Return [X, Y] of the center of cell containing provided text 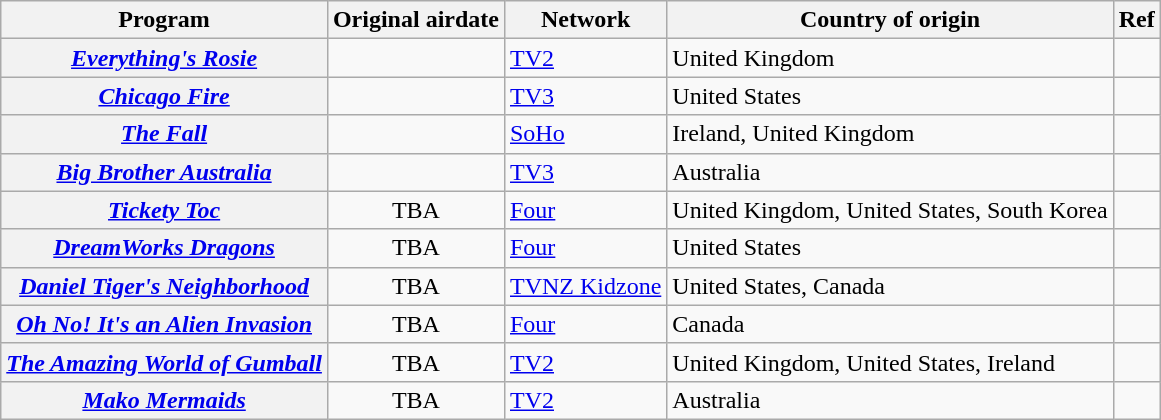
Mako Mermaids [164, 400]
The Amazing World of Gumball [164, 362]
Chicago Fire [164, 96]
United States, Canada [890, 286]
United Kingdom, United States, South Korea [890, 210]
Ireland, United Kingdom [890, 134]
Big Brother Australia [164, 172]
TVNZ Kidzone [585, 286]
Ref [1136, 20]
Tickety Toc [164, 210]
Original airdate [416, 20]
SoHo [585, 134]
Network [585, 20]
DreamWorks Dragons [164, 248]
Daniel Tiger's Neighborhood [164, 286]
Program [164, 20]
Everything's Rosie [164, 58]
Canada [890, 324]
Oh No! It's an Alien Invasion [164, 324]
The Fall [164, 134]
Country of origin [890, 20]
United Kingdom [890, 58]
United Kingdom, United States, Ireland [890, 362]
